From the cell containing the given text, extract its center point as (x, y) coordinate. 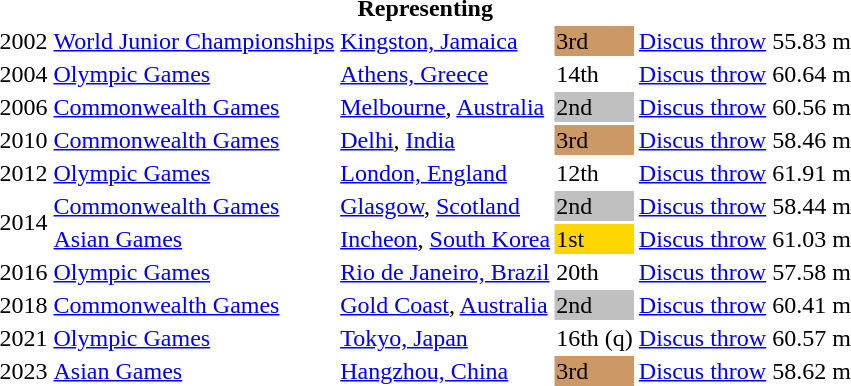
16th (q) (595, 338)
Glasgow, Scotland (446, 206)
Incheon, South Korea (446, 239)
Gold Coast, Australia (446, 305)
Tokyo, Japan (446, 338)
14th (595, 74)
Delhi, India (446, 140)
World Junior Championships (194, 41)
Melbourne, Australia (446, 107)
Hangzhou, China (446, 371)
Athens, Greece (446, 74)
1st (595, 239)
London, England (446, 173)
Rio de Janeiro, Brazil (446, 272)
12th (595, 173)
20th (595, 272)
Kingston, Jamaica (446, 41)
